Search for the cell housing the specified text and yield its [X, Y] center coordinate. 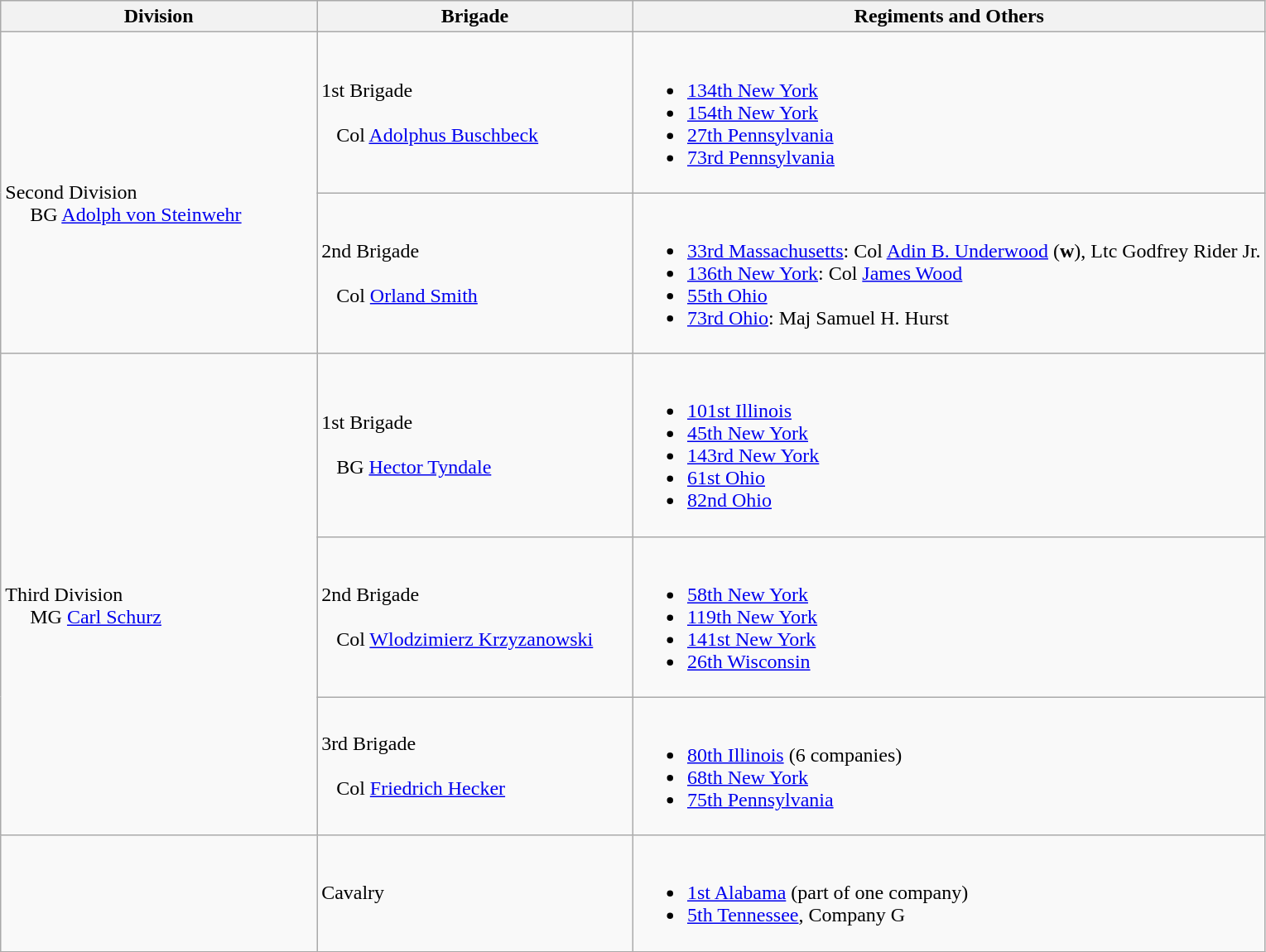
58th New York119th New York141st New York26th Wisconsin [949, 617]
Cavalry [475, 893]
80th Illinois (6 companies)68th New York75th Pennsylvania [949, 767]
2nd Brigade Col Wlodzimierz Krzyzanowski [475, 617]
1st Alabama (part of one company)5th Tennessee, Company G [949, 893]
2nd Brigade Col Orland Smith [475, 273]
Regiments and Others [949, 17]
Third Division MG Carl Schurz [159, 594]
Division [159, 17]
3rd Brigade Col Friedrich Hecker [475, 767]
33rd Massachusetts: Col Adin B. Underwood (w), Ltc Godfrey Rider Jr.136th New York: Col James Wood55th Ohio73rd Ohio: Maj Samuel H. Hurst [949, 273]
101st Illinois45th New York143rd New York61st Ohio82nd Ohio [949, 445]
Brigade [475, 17]
1st Brigade BG Hector Tyndale [475, 445]
134th New York154th New York27th Pennsylvania73rd Pennsylvania [949, 113]
1st Brigade Col Adolphus Buschbeck [475, 113]
Second Division BG Adolph von Steinwehr [159, 193]
